Provide the [X, Y] coordinate of the cell's center where the given text is located.  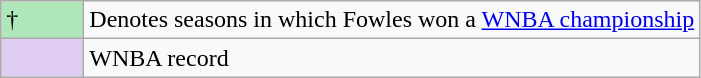
WNBA record [392, 58]
† [42, 20]
Denotes seasons in which Fowles won a WNBA championship [392, 20]
